Output the (x, y) coordinate of the center of the cell containing the given text.  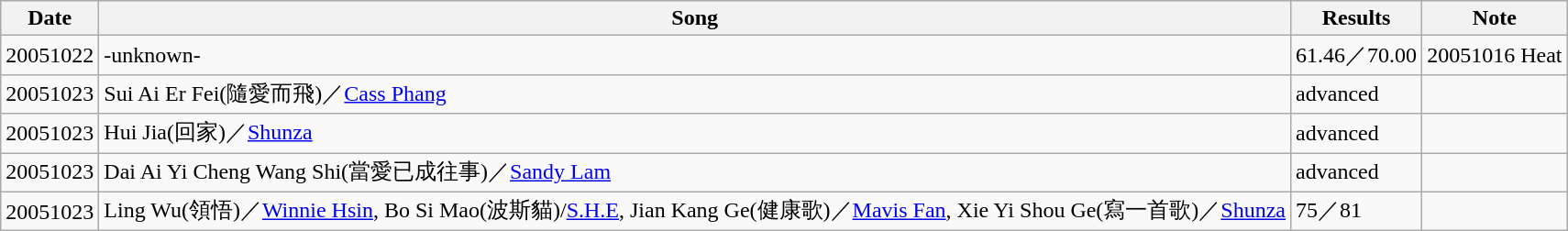
Ling Wu(領悟)／Winnie Hsin, Bo Si Mao(波斯貓)/S.H.E, Jian Kang Ge(健康歌)／Mavis Fan, Xie Yi Shou Ge(寫一首歌)／Shunza (695, 211)
75／81 (1357, 211)
20051022 (50, 55)
Dai Ai Yi Cheng Wang Shi(當愛已成往事)／Sandy Lam (695, 172)
Results (1357, 18)
Note (1495, 18)
Date (50, 18)
Sui Ai Er Fei(隨愛而飛)／Cass Phang (695, 93)
-unknown- (695, 55)
20051016 Heat (1495, 55)
Hui Jia(回家)／Shunza (695, 134)
61.46／70.00 (1357, 55)
Song (695, 18)
